Find where the given text appears and provide that cell's center as [x, y] coordinate. 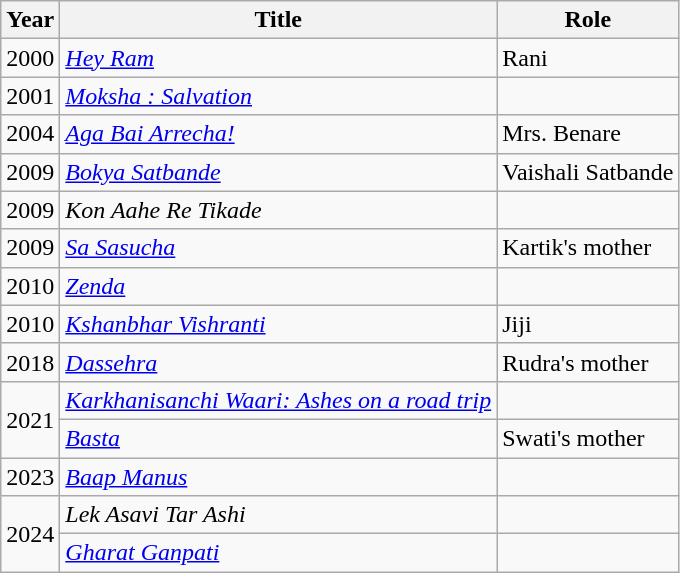
Zenda [278, 286]
Jiji [588, 324]
Baap Manus [278, 477]
Swati's mother [588, 438]
Role [588, 20]
Title [278, 20]
Mrs. Benare [588, 134]
2004 [30, 134]
Hey Ram [278, 58]
Aga Bai Arrecha! [278, 134]
Vaishali Satbande [588, 172]
Lek Asavi Tar Ashi [278, 515]
Kshanbhar Vishranti [278, 324]
Kon Aahe Re Tikade [278, 210]
Karkhanisanchi Waari: Ashes on a road trip [278, 400]
Basta [278, 438]
Dassehra [278, 362]
Gharat Ganpati [278, 553]
2001 [30, 96]
2024 [30, 534]
Rani [588, 58]
Year [30, 20]
2021 [30, 419]
Moksha : Salvation [278, 96]
2018 [30, 362]
2000 [30, 58]
Bokya Satbande [278, 172]
Sa Sasucha [278, 248]
Kartik's mother [588, 248]
2023 [30, 477]
Rudra's mother [588, 362]
